Return (x, y) of the center of cell containing provided text 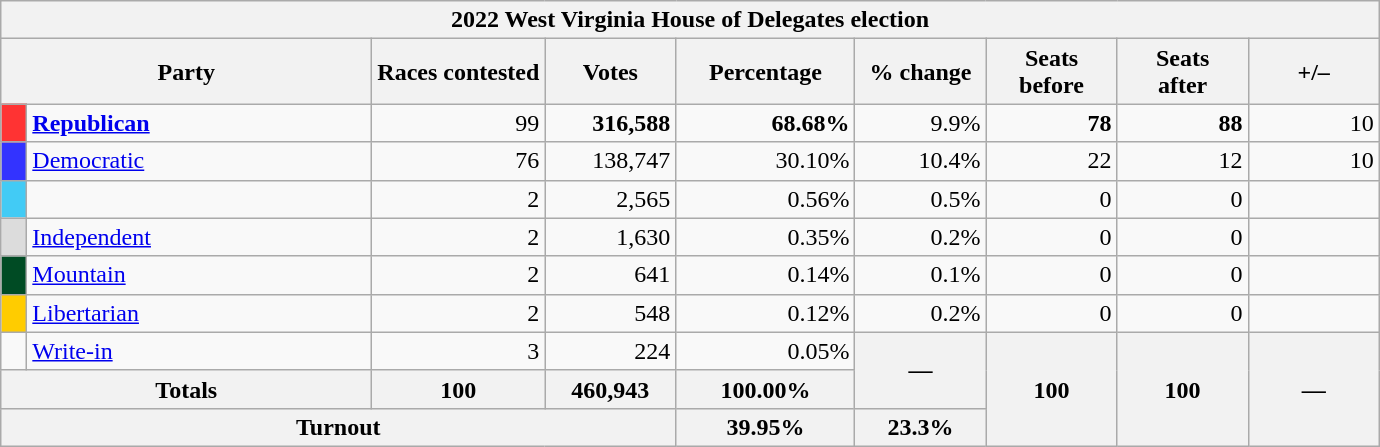
Independent (200, 237)
78 (1052, 123)
316,588 (610, 123)
100.00% (766, 389)
88 (1182, 123)
2022 West Virginia House of Delegates election (690, 20)
9.9% (920, 123)
Seatsbefore (1052, 72)
0.1% (920, 275)
99 (458, 123)
30.10% (766, 161)
548 (610, 313)
Mountain (200, 275)
0.14% (766, 275)
0.05% (766, 351)
Turnout (338, 427)
Democratic (200, 161)
1,630 (610, 237)
0.35% (766, 237)
0.56% (766, 199)
460,943 (610, 389)
Races contested (458, 72)
22 (1052, 161)
224 (610, 351)
2,565 (610, 199)
76 (458, 161)
Write-in (200, 351)
0.5% (920, 199)
23.3% (920, 427)
68.68% (766, 123)
138,747 (610, 161)
Libertarian (200, 313)
641 (610, 275)
Seatsafter (1182, 72)
3 (458, 351)
Republican (200, 123)
0.12% (766, 313)
10.4% (920, 161)
Percentage (766, 72)
Votes (610, 72)
12 (1182, 161)
Totals (186, 389)
+/– (1314, 72)
39.95% (766, 427)
% change (920, 72)
Party (186, 72)
